Detect which cell encompasses the target text, then output its [X, Y] center coordinate. 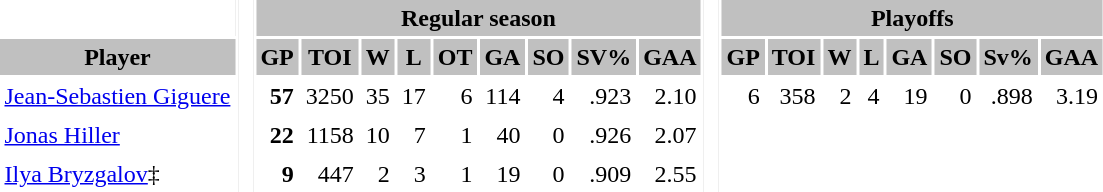
Player [118, 57]
SV% [604, 57]
1158 [330, 135]
7 [414, 135]
114 [502, 96]
447 [330, 174]
Jean-Sebastien Giguere [118, 96]
Jonas Hiller [118, 135]
35 [378, 96]
358 [794, 96]
Playoffs [912, 18]
.909 [604, 174]
Regular season [478, 18]
9 [277, 174]
3 [414, 174]
57 [277, 96]
3250 [330, 96]
2.10 [670, 96]
22 [277, 135]
3.19 [1071, 96]
Ilya Bryzgalov‡ [118, 174]
OT [455, 57]
17 [414, 96]
.926 [604, 135]
2.07 [670, 135]
.923 [604, 96]
.898 [1008, 96]
10 [378, 135]
2.55 [670, 174]
Sv% [1008, 57]
40 [502, 135]
